Detect which cell encompasses the target text, then output its [x, y] center coordinate. 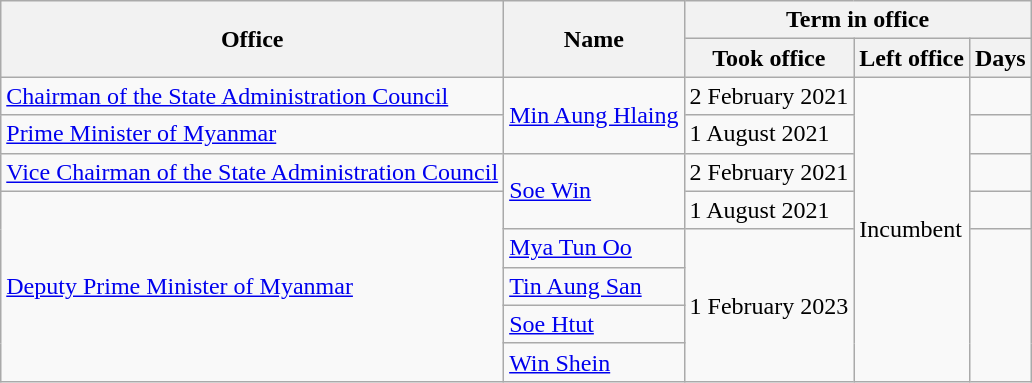
Deputy Prime Minister of Myanmar [252, 286]
Tin Aung San [594, 286]
Prime Minister of Myanmar [252, 134]
Mya Tun Oo [594, 248]
Left office [912, 58]
Took office [769, 58]
Win Shein [594, 362]
Incumbent [912, 229]
Soe Htut [594, 324]
Min Aung Hlaing [594, 115]
Term in office [858, 20]
Name [594, 39]
Chairman of the State Administration Council [252, 96]
1 February 2023 [769, 305]
Days [1000, 58]
Office [252, 39]
Soe Win [594, 191]
Vice Chairman of the State Administration Council [252, 172]
